Identify which cell holds the provided text, then report its [X, Y] central coordinate. 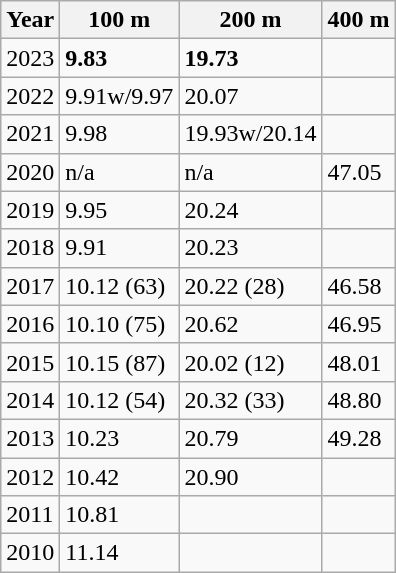
10.12 (63) [120, 286]
19.73 [250, 58]
20.90 [250, 477]
20.23 [250, 248]
10.23 [120, 438]
20.32 (33) [250, 400]
Year [30, 20]
200 m [250, 20]
9.98 [120, 134]
2018 [30, 248]
47.05 [358, 172]
10.15 (87) [120, 362]
2012 [30, 477]
20.22 (28) [250, 286]
400 m [358, 20]
100 m [120, 20]
2010 [30, 553]
10.10 (75) [120, 324]
9.83 [120, 58]
48.80 [358, 400]
9.95 [120, 210]
2014 [30, 400]
48.01 [358, 362]
2017 [30, 286]
2011 [30, 515]
10.42 [120, 477]
9.91w/9.97 [120, 96]
20.24 [250, 210]
20.79 [250, 438]
49.28 [358, 438]
2019 [30, 210]
10.81 [120, 515]
2013 [30, 438]
20.07 [250, 96]
2015 [30, 362]
20.02 (12) [250, 362]
11.14 [120, 553]
46.58 [358, 286]
2021 [30, 134]
20.62 [250, 324]
19.93w/20.14 [250, 134]
10.12 (54) [120, 400]
2023 [30, 58]
9.91 [120, 248]
2020 [30, 172]
2016 [30, 324]
46.95 [358, 324]
2022 [30, 96]
